Output the (X, Y) coordinate of the center of the cell containing the given text.  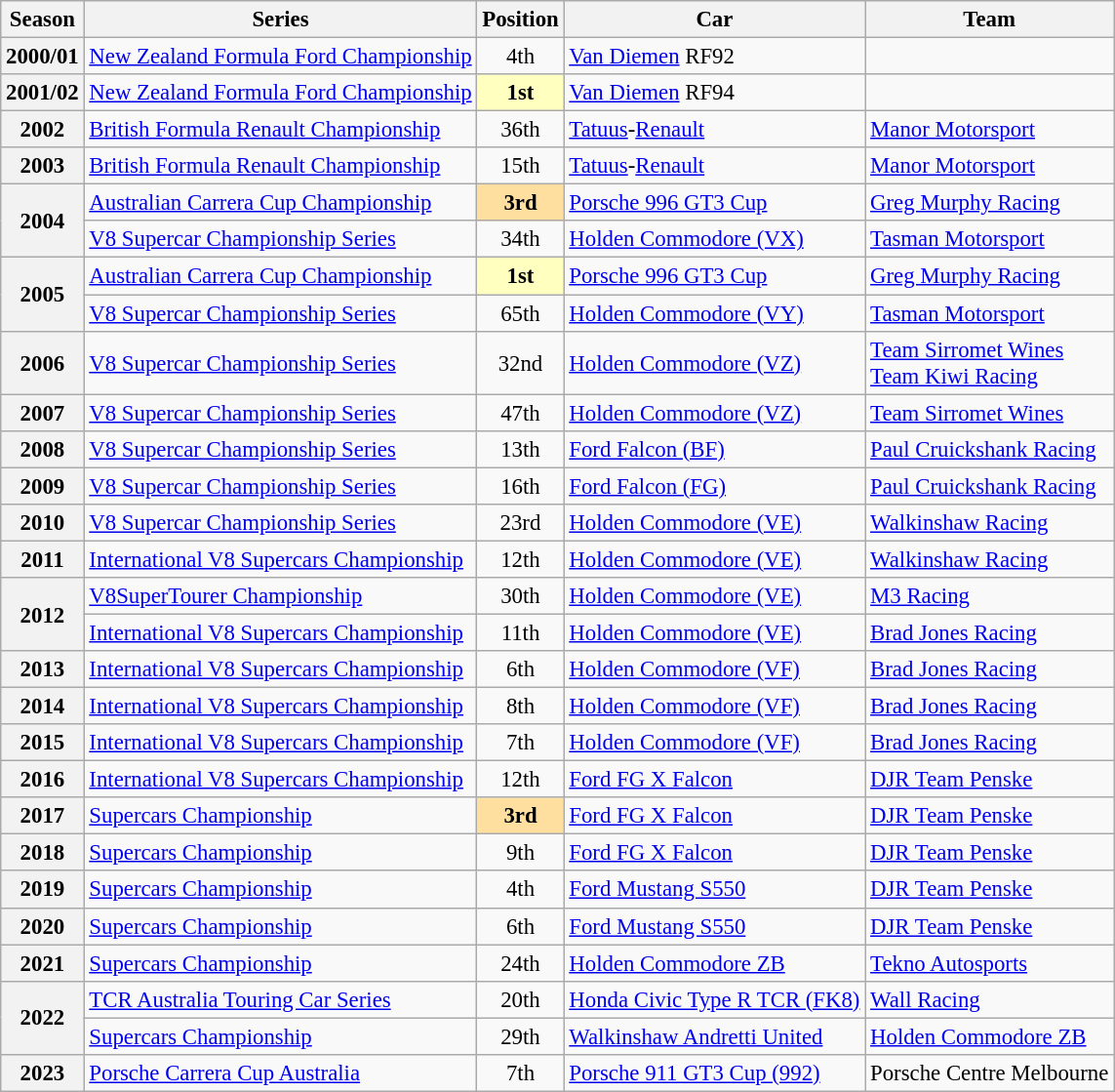
30th (521, 596)
Position (521, 20)
Car (714, 20)
2007 (43, 413)
Ford Falcon (BF) (714, 449)
2011 (43, 559)
2012 (43, 615)
34th (521, 239)
Team Sirromet Wines (989, 413)
Van Diemen RF94 (714, 93)
Ford Falcon (FG) (714, 486)
2023 (43, 1073)
Holden Commodore (VY) (714, 313)
15th (521, 166)
V8SuperTourer Championship (281, 596)
Honda Civic Type R TCR (FK8) (714, 999)
2008 (43, 449)
2017 (43, 816)
Porsche Carrera Cup Australia (281, 1073)
M3 Racing (989, 596)
23rd (521, 523)
2002 (43, 130)
2014 (43, 707)
Tekno Autosports (989, 963)
2005 (43, 295)
24th (521, 963)
Walkinshaw Andretti United (714, 1036)
2000/01 (43, 57)
8th (521, 707)
36th (521, 130)
65th (521, 313)
2013 (43, 669)
TCR Australia Touring Car Series (281, 999)
32nd (521, 363)
Porsche 911 GT3 Cup (992) (714, 1073)
Season (43, 20)
2016 (43, 780)
2006 (43, 363)
2019 (43, 890)
Series (281, 20)
2003 (43, 166)
2015 (43, 743)
2018 (43, 853)
16th (521, 486)
2004 (43, 221)
2009 (43, 486)
Holden Commodore (VX) (714, 239)
2020 (43, 926)
2010 (43, 523)
Team (989, 20)
2021 (43, 963)
20th (521, 999)
Van Diemen RF92 (714, 57)
Team Sirromet WinesTeam Kiwi Racing (989, 363)
2001/02 (43, 93)
47th (521, 413)
13th (521, 449)
29th (521, 1036)
9th (521, 853)
Wall Racing (989, 999)
2022 (43, 1017)
11th (521, 632)
Porsche Centre Melbourne (989, 1073)
